Output the (x, y) coordinate of the center of the cell containing the given text.  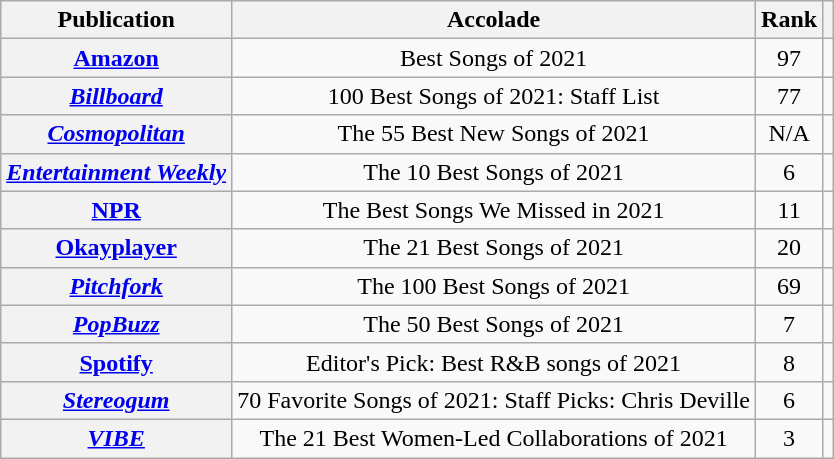
3 (790, 438)
7 (790, 324)
11 (790, 210)
The 10 Best Songs of 2021 (494, 172)
N/A (790, 134)
The 50 Best Songs of 2021 (494, 324)
Rank (790, 20)
Editor's Pick: Best R&B songs of 2021 (494, 362)
Billboard (116, 96)
The 100 Best Songs of 2021 (494, 286)
70 Favorite Songs of 2021: Staff Picks: Chris Deville (494, 400)
VIBE (116, 438)
Pitchfork (116, 286)
Cosmopolitan (116, 134)
The Best Songs We Missed in 2021 (494, 210)
The 21 Best Women-Led Collaborations of 2021 (494, 438)
97 (790, 58)
Okayplayer (116, 248)
8 (790, 362)
PopBuzz (116, 324)
20 (790, 248)
NPR (116, 210)
Accolade (494, 20)
77 (790, 96)
The 55 Best New Songs of 2021 (494, 134)
Amazon (116, 58)
Spotify (116, 362)
100 Best Songs of 2021: Staff List (494, 96)
Best Songs of 2021 (494, 58)
Entertainment Weekly (116, 172)
Stereogum (116, 400)
Publication (116, 20)
69 (790, 286)
The 21 Best Songs of 2021 (494, 248)
